Provide the [x, y] coordinate of the cell's center where the given text is located.  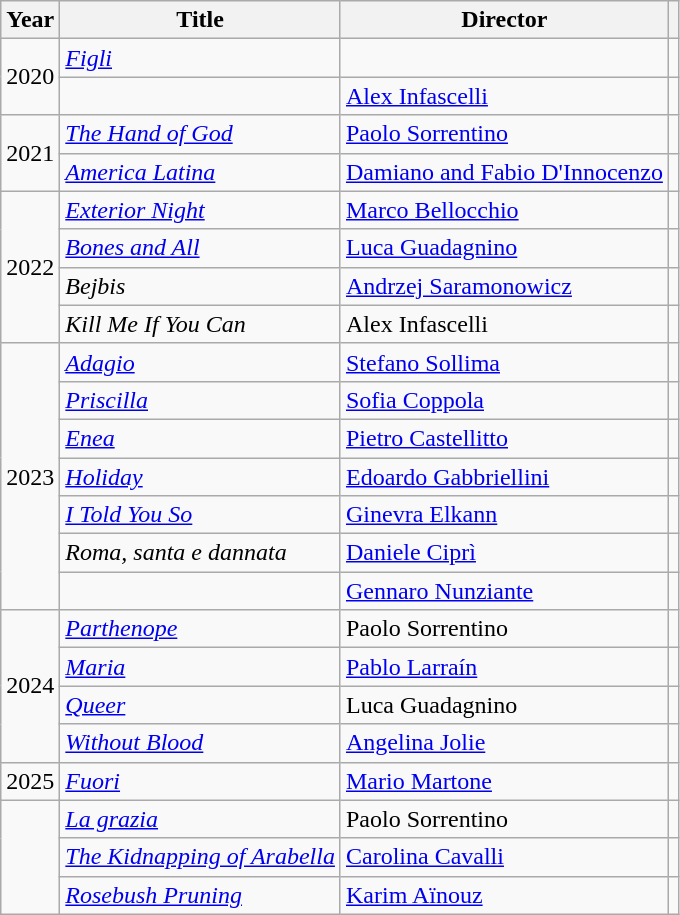
Carolina Cavalli [504, 857]
Daniele Ciprì [504, 553]
Stefano Sollima [504, 362]
The Kidnapping of Arabella [200, 857]
Year [30, 20]
2021 [30, 153]
I Told You So [200, 515]
Director [504, 20]
Title [200, 20]
Edoardo Gabbriellini [504, 477]
Pietro Castellitto [504, 438]
La grazia [200, 819]
Parthenope [200, 629]
Rosebush Pruning [200, 895]
Bejbis [200, 286]
Enea [200, 438]
Kill Me If You Can [200, 324]
Adagio [200, 362]
Fuori [200, 781]
Karim Aïnouz [504, 895]
Holiday [200, 477]
Without Blood [200, 743]
The Hand of God [200, 134]
2022 [30, 267]
Queer [200, 705]
America Latina [200, 172]
Sofia Coppola [504, 400]
2020 [30, 77]
2024 [30, 686]
Ginevra Elkann [504, 515]
Bones and All [200, 248]
Maria [200, 667]
Angelina Jolie [504, 743]
Damiano and Fabio D'Innocenzo [504, 172]
Mario Martone [504, 781]
Marco Bellocchio [504, 210]
2025 [30, 781]
Pablo Larraín [504, 667]
Priscilla [200, 400]
Roma, santa e dannata [200, 553]
Exterior Night [200, 210]
Andrzej Saramonowicz [504, 286]
Figli [200, 58]
2023 [30, 476]
Gennaro Nunziante [504, 591]
